Detect which cell encompasses the target text, then output its [x, y] center coordinate. 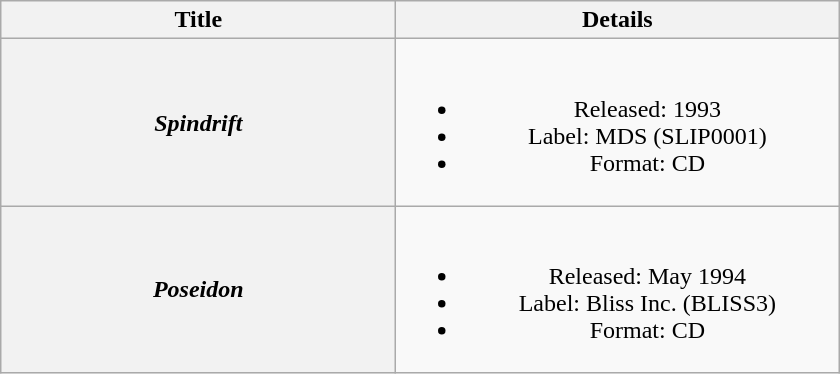
Title [198, 20]
Poseidon [198, 290]
Released: May 1994Label: Bliss Inc. (BLISS3)Format: CD [618, 290]
Spindrift [198, 122]
Released: 1993Label: MDS (SLIP0001)Format: CD [618, 122]
Details [618, 20]
